Identify which cell holds the provided text, then report its (X, Y) central coordinate. 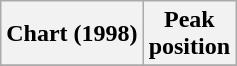
Peakposition (189, 34)
Chart (1998) (72, 34)
